Search for the cell housing the specified text and yield its [x, y] center coordinate. 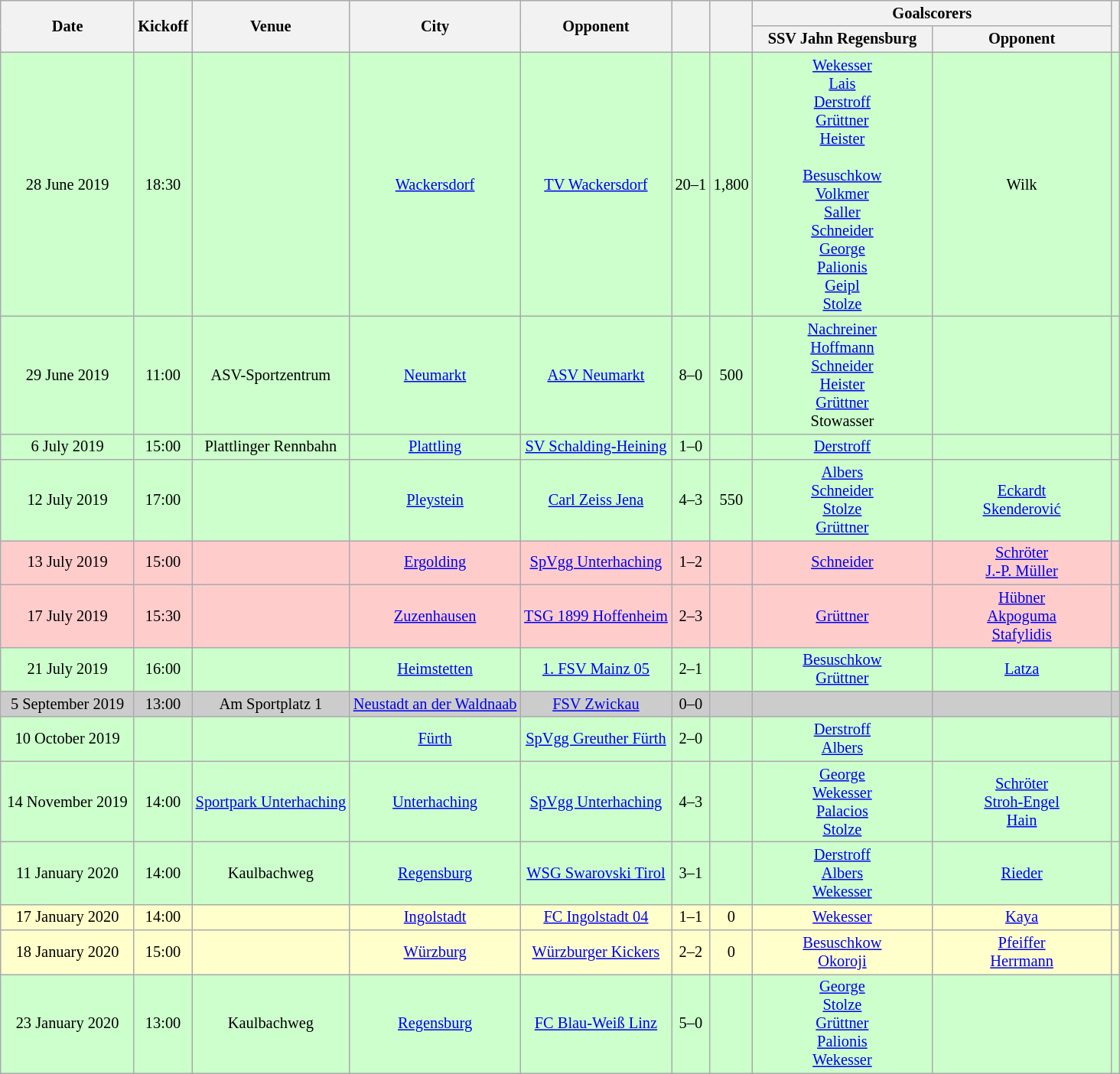
550 [731, 500]
Derstroff [843, 447]
Zuzenhausen [435, 616]
Albers Schneider Stolze Grüttner [843, 500]
Schröter Stroh-Engel Hain [1022, 802]
14 November 2019 [67, 802]
28 June 2019 [67, 184]
Carl Zeiss Jena [595, 500]
SpVgg Greuther Fürth [595, 739]
WSG Swarovski Tirol [595, 873]
18 January 2020 [67, 952]
500 [731, 375]
16:00 [162, 669]
20–1 [691, 184]
Grüttner [843, 616]
Nachreiner Hoffmann Schneider Heister Grüttner Stowasser [843, 375]
Schneider [843, 562]
Wilk [1022, 184]
Plattlinger Rennbahn [271, 447]
Date [67, 26]
Kaya [1022, 917]
5 September 2019 [67, 704]
18:30 [162, 184]
Ingolstadt [435, 917]
TV Wackersdorf [595, 184]
George Stolze Grüttner Palionis Wekesser [843, 1024]
1. FSV Mainz 05 [595, 669]
29 June 2019 [67, 375]
SV Schalding-Heining [595, 447]
Derstroff Albers Wekesser [843, 873]
17:00 [162, 500]
FC Ingolstadt 04 [595, 917]
Fürth [435, 739]
2–1 [691, 669]
ASV-Sportzentrum [271, 375]
George Wekesser Palacios Stolze [843, 802]
Eckardt Skenderović [1022, 500]
21 July 2019 [67, 669]
Besuschkow Grüttner [843, 669]
Würzburger Kickers [595, 952]
Pleystein [435, 500]
1,800 [731, 184]
Rieder [1022, 873]
TSG 1899 Hoffenheim [595, 616]
Neustadt an der Waldnaab [435, 704]
Sportpark Unterhaching [271, 802]
1–1 [691, 917]
Pfeiffer Herrmann [1022, 952]
Unterhaching [435, 802]
Besuschkow Okoroji [843, 952]
Wekesser [843, 917]
15:30 [162, 616]
Plattling [435, 447]
Am Sportplatz 1 [271, 704]
2–2 [691, 952]
12 July 2019 [67, 500]
0–0 [691, 704]
Venue [271, 26]
23 January 2020 [67, 1024]
Wekesser Lais Derstroff Grüttner Heister Besuschkow Volkmer Saller Schneider George Palionis Geipl Stolze [843, 184]
Derstroff Albers [843, 739]
Goalscorers [932, 13]
6 July 2019 [67, 447]
3–1 [691, 873]
FC Blau-Weiß Linz [595, 1024]
2–3 [691, 616]
17 January 2020 [67, 917]
8–0 [691, 375]
17 July 2019 [67, 616]
Kickoff [162, 26]
Heimstetten [435, 669]
Wackersdorf [435, 184]
Schröter J.-P. Müller [1022, 562]
2–0 [691, 739]
SSV Jahn Regensburg [843, 39]
13 July 2019 [67, 562]
10 October 2019 [67, 739]
Ergolding [435, 562]
Neumarkt [435, 375]
FSV Zwickau [595, 704]
ASV Neumarkt [595, 375]
Latza [1022, 669]
City [435, 26]
11:00 [162, 375]
1–0 [691, 447]
1–2 [691, 562]
Würzburg [435, 952]
Hübner Akpoguma Stafylidis [1022, 616]
5–0 [691, 1024]
11 January 2020 [67, 873]
